Pinpoint the cell where the given text exists, returning its (X, Y) midpoint coordinate. 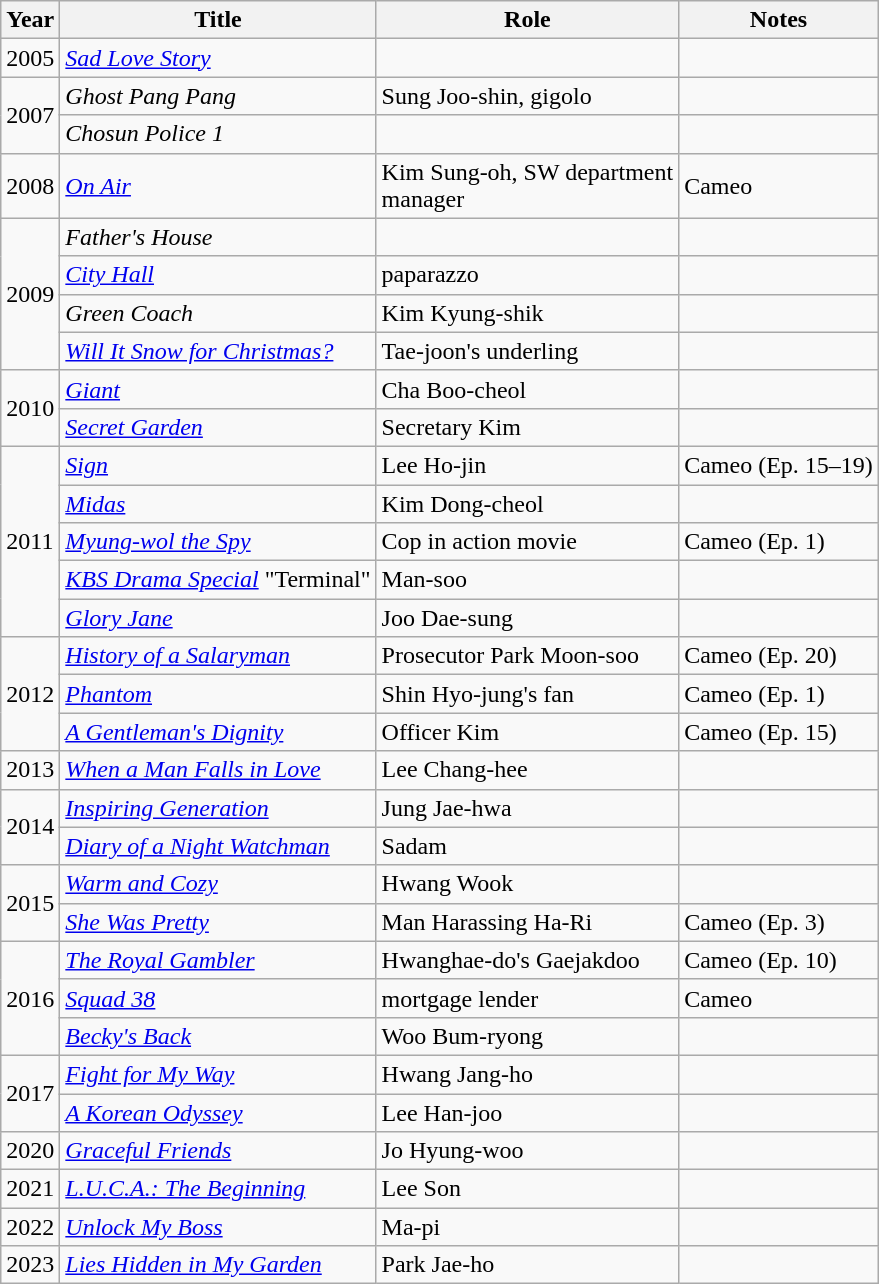
Lee Son (528, 1189)
Hwang Jang-ho (528, 1074)
Lee Chang-hee (528, 770)
Graceful Friends (218, 1151)
Year (30, 20)
Park Jae-ho (528, 1265)
City Hall (218, 275)
2013 (30, 770)
Kim Dong-cheol (528, 503)
Warm and Cozy (218, 884)
2017 (30, 1093)
Glory Jane (218, 618)
Title (218, 20)
Midas (218, 503)
Shin Hyo-jung's fan (528, 694)
History of a Salaryman (218, 656)
Lee Ho-jin (528, 465)
Notes (779, 20)
Hwang Wook (528, 884)
Lies Hidden in My Garden (218, 1265)
Squad 38 (218, 998)
Secret Garden (218, 427)
Officer Kim (528, 732)
2012 (30, 694)
Ghost Pang Pang (218, 96)
paparazzo (528, 275)
Fight for My Way (218, 1074)
2014 (30, 827)
KBS Drama Special "Terminal" (218, 580)
Chosun Police 1 (218, 134)
A Korean Odyssey (218, 1113)
2022 (30, 1227)
2011 (30, 541)
Hwanghae-do's Gaejakdoo (528, 960)
2008 (30, 186)
2009 (30, 294)
2016 (30, 998)
Jo Hyung-woo (528, 1151)
Becky's Back (218, 1036)
On Air (218, 186)
Tae-joon's underling (528, 351)
Role (528, 20)
Cameo (Ep. 3) (779, 922)
2005 (30, 58)
mortgage lender (528, 998)
2015 (30, 903)
Cha Boo-cheol (528, 389)
Sign (218, 465)
Cameo (Ep. 15) (779, 732)
2020 (30, 1151)
Man-soo (528, 580)
Phantom (218, 694)
Unlock My Boss (218, 1227)
Jung Jae-hwa (528, 808)
A Gentleman's Dignity (218, 732)
Cop in action movie (528, 542)
Giant (218, 389)
Cameo (Ep. 10) (779, 960)
Prosecutor Park Moon-soo (528, 656)
Cameo (Ep. 20) (779, 656)
Sad Love Story (218, 58)
Joo Dae-sung (528, 618)
Myung-wol the Spy (218, 542)
When a Man Falls in Love (218, 770)
Sadam (528, 846)
Woo Bum-ryong (528, 1036)
Cameo (Ep. 15–19) (779, 465)
Diary of a Night Watchman (218, 846)
Man Harassing Ha-Ri (528, 922)
2007 (30, 115)
Ma-pi (528, 1227)
Kim Sung-oh, SW department manager (528, 186)
Lee Han-joo (528, 1113)
Secretary Kim (528, 427)
Green Coach (218, 313)
Father's House (218, 237)
Will It Snow for Christmas? (218, 351)
2023 (30, 1265)
Inspiring Generation (218, 808)
Kim Kyung-shik (528, 313)
The Royal Gambler (218, 960)
L.U.C.A.: The Beginning (218, 1189)
She Was Pretty (218, 922)
Sung Joo-shin, gigolo (528, 96)
2010 (30, 408)
2021 (30, 1189)
